Scan for the cell matching the given text and deliver its [x, y] coordinate at center. 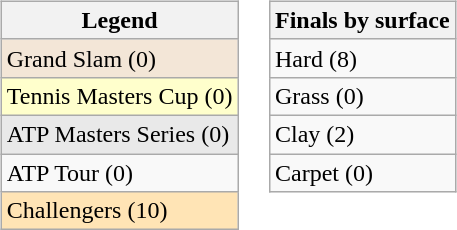
Legend [120, 20]
Tennis Masters Cup (0) [120, 96]
ATP Masters Series (0) [120, 134]
Hard (8) [362, 58]
Clay (2) [362, 134]
Carpet (0) [362, 173]
Grand Slam (0) [120, 58]
ATP Tour (0) [120, 173]
Finals by surface [362, 20]
Challengers (10) [120, 211]
Grass (0) [362, 96]
